Output the (X, Y) coordinate of the center of the cell containing the given text.  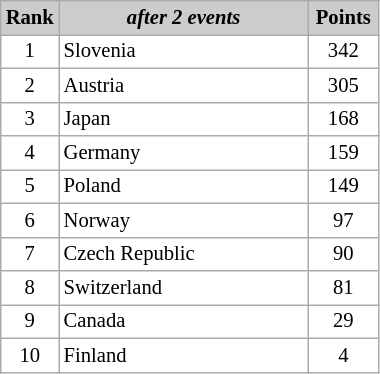
342 (343, 51)
Switzerland (184, 287)
29 (343, 321)
5 (30, 186)
3 (30, 119)
159 (343, 153)
Slovenia (184, 51)
Norway (184, 220)
149 (343, 186)
1 (30, 51)
Austria (184, 85)
Japan (184, 119)
168 (343, 119)
305 (343, 85)
90 (343, 254)
6 (30, 220)
8 (30, 287)
81 (343, 287)
Czech Republic (184, 254)
9 (30, 321)
Points (343, 17)
Finland (184, 355)
Rank (30, 17)
after 2 events (184, 17)
97 (343, 220)
Poland (184, 186)
Germany (184, 153)
2 (30, 85)
Canada (184, 321)
10 (30, 355)
7 (30, 254)
